Return (X, Y) of the center of cell containing provided text 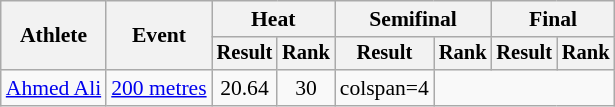
Ahmed Ali (54, 88)
200 metres (158, 88)
Semifinal (414, 19)
Heat (274, 19)
20.64 (245, 88)
Event (158, 36)
Athlete (54, 36)
colspan=4 (384, 88)
30 (306, 88)
Final (552, 19)
